Detect which cell encompasses the target text, then output its (X, Y) center coordinate. 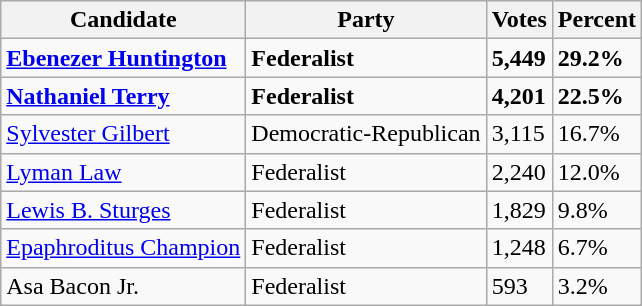
Asa Bacon Jr. (124, 286)
Epaphroditus Champion (124, 248)
Democratic-Republican (366, 134)
Candidate (124, 20)
Lewis B. Sturges (124, 210)
1,829 (519, 210)
3.2% (596, 286)
Sylvester Gilbert (124, 134)
Votes (519, 20)
4,201 (519, 96)
22.5% (596, 96)
Percent (596, 20)
9.8% (596, 210)
Party (366, 20)
12.0% (596, 172)
593 (519, 286)
Nathaniel Terry (124, 96)
29.2% (596, 58)
2,240 (519, 172)
6.7% (596, 248)
1,248 (519, 248)
5,449 (519, 58)
Ebenezer Huntington (124, 58)
3,115 (519, 134)
16.7% (596, 134)
Lyman Law (124, 172)
